Scan for the cell matching the given text and deliver its (X, Y) coordinate at center. 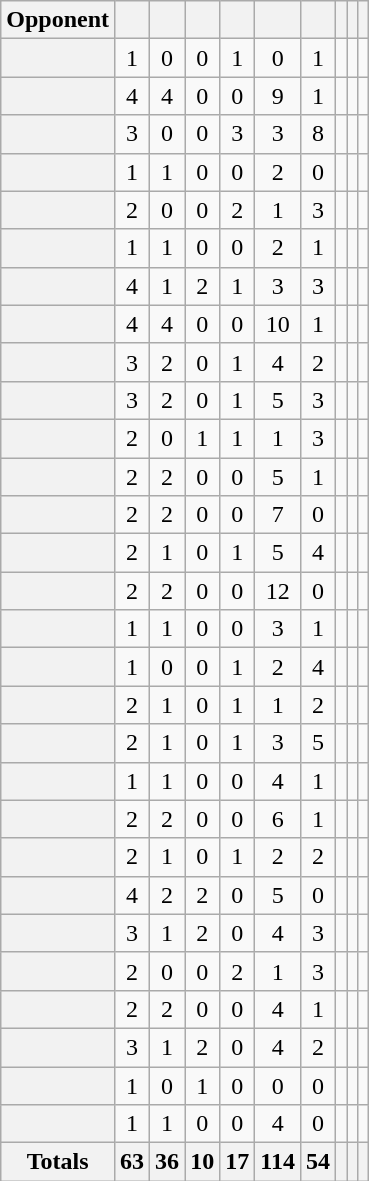
Opponent (58, 20)
54 (318, 1162)
12 (278, 591)
114 (278, 1162)
17 (238, 1162)
36 (168, 1162)
7 (278, 515)
63 (132, 1162)
Totals (58, 1162)
9 (278, 96)
8 (318, 134)
6 (278, 819)
